From the cell containing the given text, extract its center point as (x, y) coordinate. 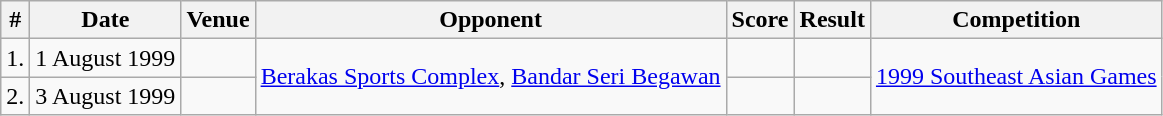
1999 Southeast Asian Games (1016, 77)
Venue (218, 20)
1. (16, 58)
Competition (1016, 20)
3 August 1999 (106, 96)
Berakas Sports Complex, Bandar Seri Begawan (490, 77)
2. (16, 96)
# (16, 20)
Result (832, 20)
Date (106, 20)
1 August 1999 (106, 58)
Opponent (490, 20)
Score (760, 20)
